Find where the given text appears and provide that cell's center as (X, Y) coordinate. 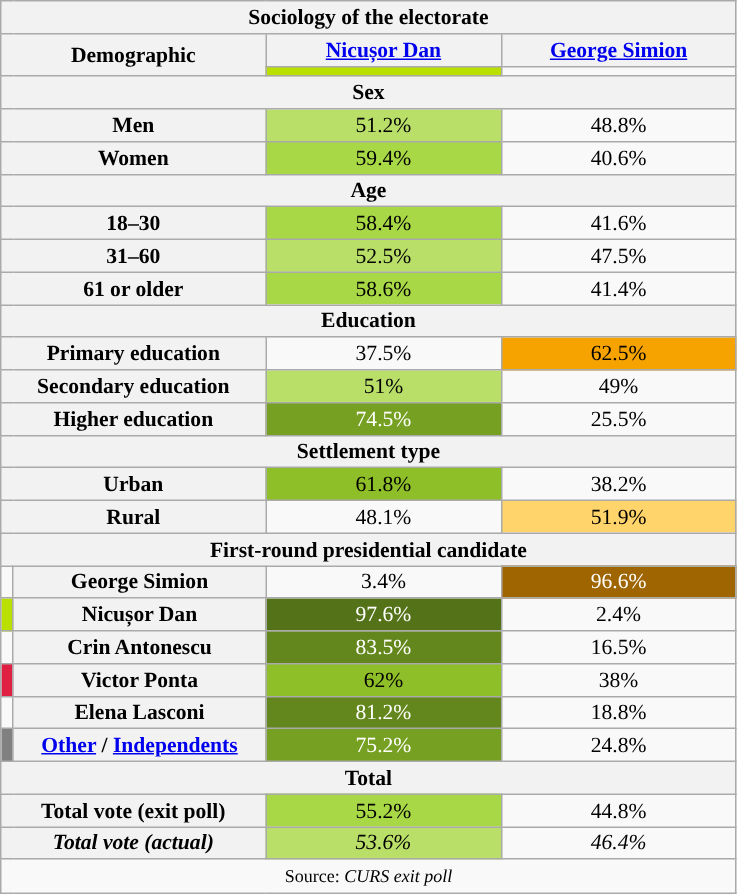
Urban (134, 484)
38.2% (618, 484)
49% (618, 386)
74.5% (384, 420)
Education (368, 322)
Elena Lasconi (140, 712)
Sex (368, 94)
38% (618, 680)
40.6% (618, 158)
97.6% (384, 616)
46.4% (618, 844)
24.8% (618, 746)
62.5% (618, 354)
48.8% (618, 126)
75.2% (384, 746)
Sociology of the electorate (368, 18)
51% (384, 386)
Source: CURS exit poll (368, 877)
Demographic (134, 56)
96.6% (618, 582)
81.2% (384, 712)
Men (134, 126)
Crin Antonescu (140, 648)
Higher education (134, 420)
51.2% (384, 126)
83.5% (384, 648)
Victor Ponta (140, 680)
41.6% (618, 224)
52.5% (384, 256)
58.6% (384, 288)
31–60 (134, 256)
48.1% (384, 518)
2.4% (618, 616)
18.8% (618, 712)
61 or older (134, 288)
41.4% (618, 288)
Other / Independents (140, 746)
Age (368, 190)
Women (134, 158)
37.5% (384, 354)
59.4% (384, 158)
61.8% (384, 484)
55.2% (384, 810)
Total (368, 778)
Rural (134, 518)
25.5% (618, 420)
16.5% (618, 648)
First-round presidential candidate (368, 550)
Total vote (actual) (134, 844)
58.4% (384, 224)
3.4% (384, 582)
51.9% (618, 518)
Secondary education (134, 386)
18–30 (134, 224)
47.5% (618, 256)
Settlement type (368, 452)
62% (384, 680)
53.6% (384, 844)
44.8% (618, 810)
Total vote (exit poll) (134, 810)
Primary education (134, 354)
